Provide the (X, Y) coordinate of the cell's center where the given text is located.  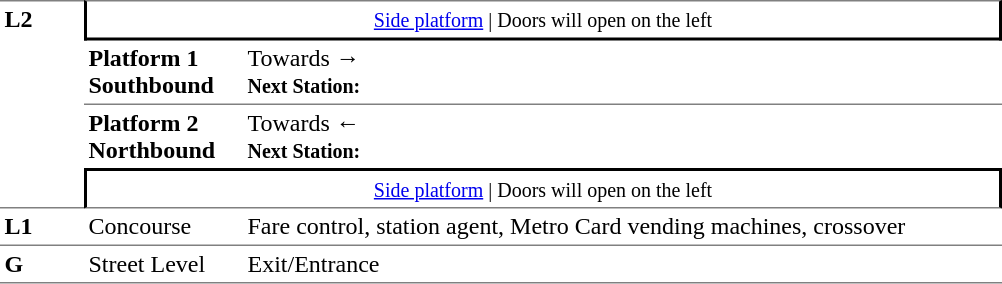
Street Level (164, 264)
G (42, 264)
Platform 2Northbound (164, 136)
Towards ← Next Station: (622, 136)
Concourse (164, 226)
Fare control, station agent, Metro Card vending machines, crossover (622, 226)
L2 (42, 104)
Exit/Entrance (622, 264)
Platform 1Southbound (164, 72)
L1 (42, 226)
Towards → Next Station: (622, 72)
